Return (x, y) of the center of cell containing provided text 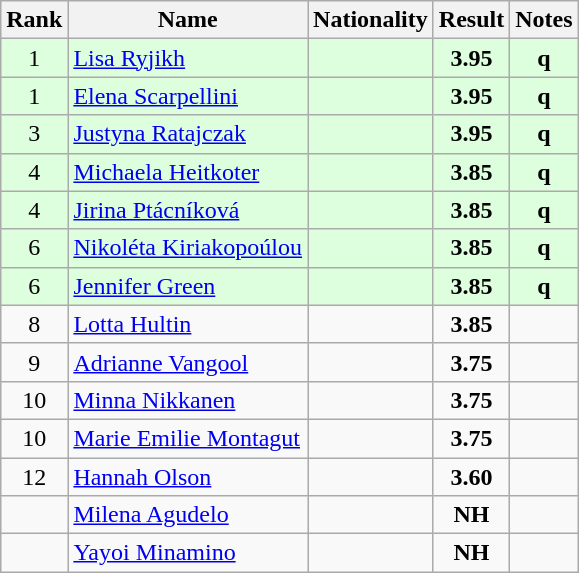
Jennifer Green (188, 286)
Name (188, 20)
Nationality (371, 20)
3 (34, 134)
Milena Agudelo (188, 515)
Lotta Hultin (188, 324)
8 (34, 324)
Elena Scarpellini (188, 96)
Result (471, 20)
Lisa Ryjikh (188, 58)
Justyna Ratajczak (188, 134)
Yayoi Minamino (188, 553)
Michaela Heitkoter (188, 172)
Adrianne Vangool (188, 362)
12 (34, 477)
Minna Nikkanen (188, 400)
Nikoléta Kiriakopoúlou (188, 248)
Hannah Olson (188, 477)
Notes (544, 20)
Marie Emilie Montagut (188, 438)
9 (34, 362)
Rank (34, 20)
3.60 (471, 477)
Jirina Ptácníková (188, 210)
